For the text-containing cell, return its midpoint in [x, y] coordinate format. 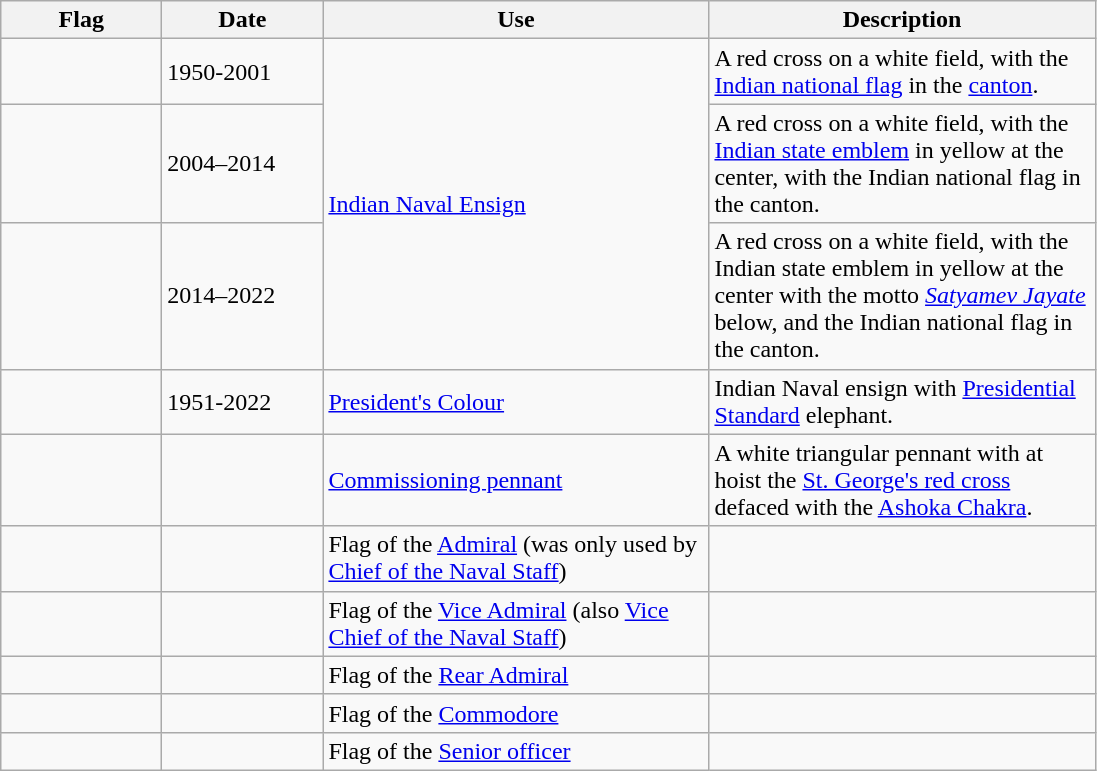
Flag of the Vice Admiral (also Vice Chief of the Naval Staff) [516, 624]
1950-2001 [242, 72]
1951-2022 [242, 402]
Commissioning pennant [516, 480]
Use [516, 20]
Indian Naval Ensign [516, 204]
President's Colour [516, 402]
A white triangular pennant with at hoist the St. George's red cross defaced with the Ashoka Chakra. [902, 480]
A red cross on a white field, with the Indian national flag in the canton. [902, 72]
2004–2014 [242, 164]
A red cross on a white field, with the Indian state emblem in yellow at the center, with the Indian national flag in the canton. [902, 164]
Flag of the Commodore [516, 713]
Flag [82, 20]
Description [902, 20]
Flag of the Senior officer [516, 751]
Indian Naval ensign with Presidential Standard elephant. [902, 402]
2014–2022 [242, 296]
Flag of the Admiral (was only used by Chief of the Naval Staff) [516, 558]
Date [242, 20]
Flag of the Rear Admiral [516, 675]
